Extract the [x, y] coordinate from the center of the cell holding the provided text.  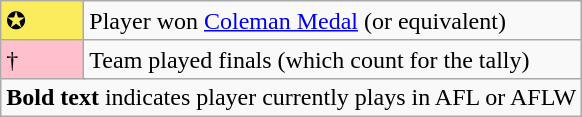
Bold text indicates player currently plays in AFL or AFLW [292, 97]
† [42, 59]
Player won Coleman Medal (or equivalent) [333, 21]
✪ [42, 21]
Team played finals (which count for the tally) [333, 59]
